Detect which cell encompasses the target text, then output its [X, Y] center coordinate. 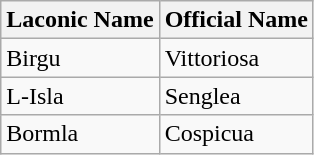
Birgu [80, 58]
Bormla [80, 134]
Vittoriosa [236, 58]
Official Name [236, 20]
L-Isla [80, 96]
Senglea [236, 96]
Laconic Name [80, 20]
Cospicua [236, 134]
